Output the [X, Y] coordinate of the center of the cell containing the given text.  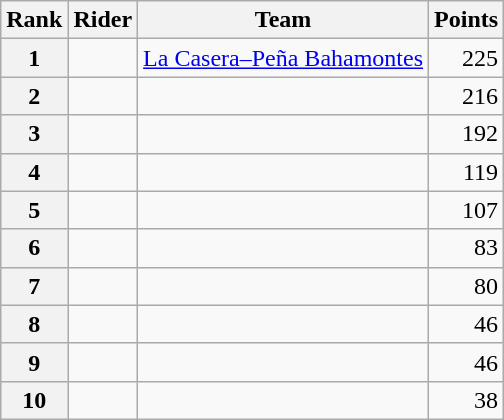
192 [466, 134]
3 [34, 134]
1 [34, 58]
107 [466, 210]
225 [466, 58]
80 [466, 286]
2 [34, 96]
216 [466, 96]
5 [34, 210]
Rider [103, 20]
7 [34, 286]
Team [284, 20]
Rank [34, 20]
Points [466, 20]
8 [34, 324]
119 [466, 172]
La Casera–Peña Bahamontes [284, 58]
83 [466, 248]
6 [34, 248]
9 [34, 362]
38 [466, 400]
4 [34, 172]
10 [34, 400]
